Return the (X, Y) coordinate for the center point of the cell that contains the specified text.  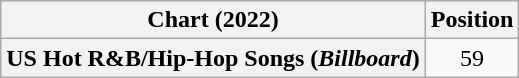
59 (472, 58)
Chart (2022) (213, 20)
US Hot R&B/Hip-Hop Songs (Billboard) (213, 58)
Position (472, 20)
